From the cell containing the given text, extract its center point as [X, Y] coordinate. 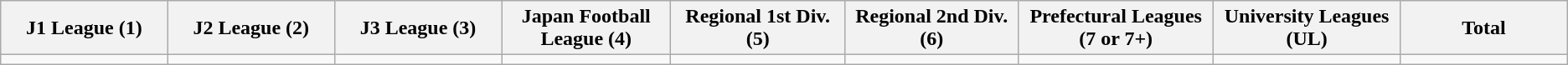
Regional 2nd Div. (6) [931, 28]
Total [1484, 28]
J1 League (1) [84, 28]
J3 League (3) [417, 28]
Prefectural Leagues (7 or 7+) [1116, 28]
Regional 1st Div. (5) [758, 28]
Japan Football League (4) [586, 28]
J2 League (2) [251, 28]
University Leagues (UL) [1307, 28]
